Return [x, y] of the center of cell containing provided text 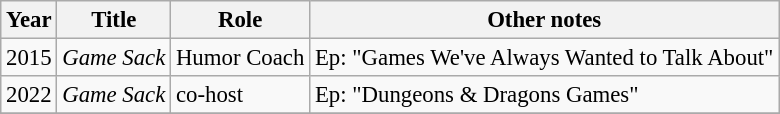
Other notes [544, 20]
co-host [240, 95]
Title [114, 20]
Role [240, 20]
Year [29, 20]
Ep: "Games We've Always Wanted to Talk About" [544, 58]
2015 [29, 58]
2022 [29, 95]
Humor Coach [240, 58]
Ep: "Dungeons & Dragons Games" [544, 95]
